Capture the cell that displays the provided text and extract its [x, y] central coordinate. 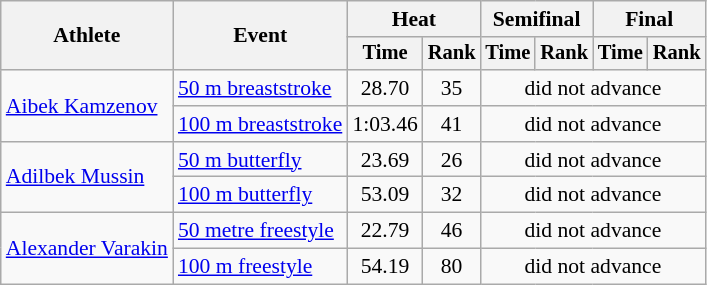
Aibek Kamzenov [87, 106]
53.09 [384, 195]
Adilbek Mussin [87, 178]
50 metre freestyle [260, 231]
100 m freestyle [260, 267]
46 [452, 231]
26 [452, 160]
22.79 [384, 231]
100 m breaststroke [260, 124]
50 m butterfly [260, 160]
1:03.46 [384, 124]
Alexander Varakin [87, 248]
41 [452, 124]
32 [452, 195]
Semifinal [536, 19]
Event [260, 36]
28.70 [384, 88]
35 [452, 88]
Heat [414, 19]
50 m breaststroke [260, 88]
Athlete [87, 36]
80 [452, 267]
54.19 [384, 267]
100 m butterfly [260, 195]
23.69 [384, 160]
Final [649, 19]
